Return the (X, Y) coordinate for the center point of the cell that contains the specified text.  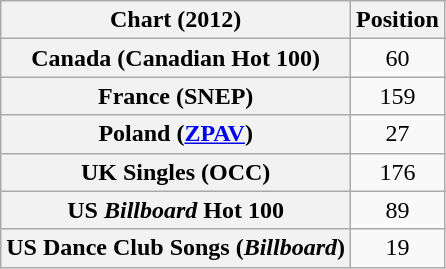
Chart (2012) (176, 20)
176 (398, 172)
27 (398, 134)
Canada (Canadian Hot 100) (176, 58)
US Dance Club Songs (Billboard) (176, 248)
Position (398, 20)
19 (398, 248)
UK Singles (OCC) (176, 172)
US Billboard Hot 100 (176, 210)
60 (398, 58)
Poland (ZPAV) (176, 134)
159 (398, 96)
France (SNEP) (176, 96)
89 (398, 210)
